Provide the (x, y) coordinate of the cell's center where the given text is located.  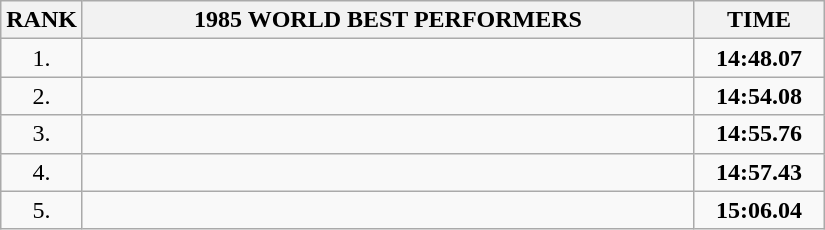
15:06.04 (760, 210)
1985 WORLD BEST PERFORMERS (388, 20)
RANK (42, 20)
3. (42, 134)
14:54.08 (760, 96)
2. (42, 96)
14:55.76 (760, 134)
1. (42, 58)
TIME (760, 20)
5. (42, 210)
4. (42, 172)
14:48.07 (760, 58)
14:57.43 (760, 172)
